Detect which cell encompasses the target text, then output its (X, Y) center coordinate. 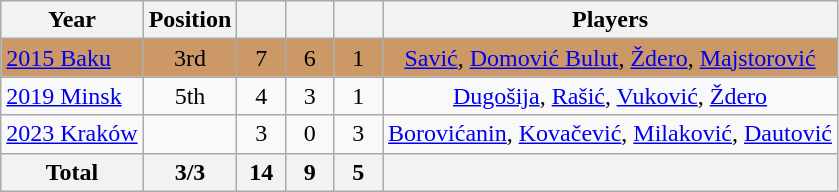
3/3 (190, 172)
Year (72, 20)
2015 Baku (72, 58)
Position (190, 20)
Dugošija, Rašić, Vuković, Ždero (610, 96)
0 (310, 134)
Players (610, 20)
6 (310, 58)
14 (262, 172)
4 (262, 96)
5 (358, 172)
Total (72, 172)
Savić, Domović Bulut, Ždero, Majstorović (610, 58)
7 (262, 58)
Borovićanin, Kovačević, Milaković, Dautović (610, 134)
2023 Kraków (72, 134)
2019 Minsk (72, 96)
5th (190, 96)
9 (310, 172)
3rd (190, 58)
